Extract the (X, Y) coordinate from the center of the cell holding the provided text.  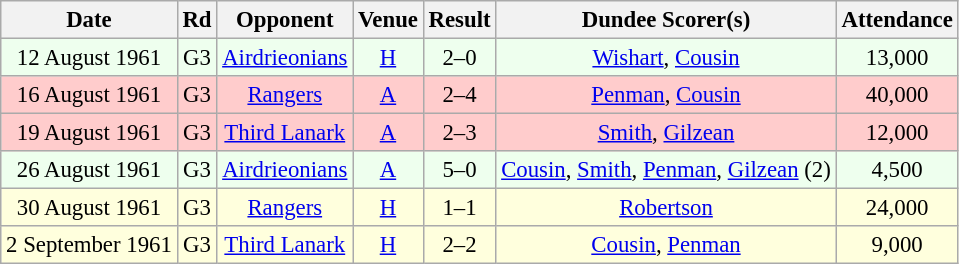
Robertson (666, 208)
2–3 (460, 133)
5–0 (460, 170)
30 August 1961 (89, 208)
2–2 (460, 245)
4,500 (897, 170)
Wishart, Cousin (666, 58)
12 August 1961 (89, 58)
19 August 1961 (89, 133)
1–1 (460, 208)
26 August 1961 (89, 170)
9,000 (897, 245)
2 September 1961 (89, 245)
16 August 1961 (89, 95)
2–4 (460, 95)
Date (89, 20)
12,000 (897, 133)
Dundee Scorer(s) (666, 20)
Cousin, Penman (666, 245)
Opponent (285, 20)
Rd (197, 20)
13,000 (897, 58)
2–0 (460, 58)
Venue (388, 20)
Attendance (897, 20)
40,000 (897, 95)
Smith, Gilzean (666, 133)
Result (460, 20)
Cousin, Smith, Penman, Gilzean (2) (666, 170)
24,000 (897, 208)
Penman, Cousin (666, 95)
